Detect which cell encompasses the target text, then output its (x, y) center coordinate. 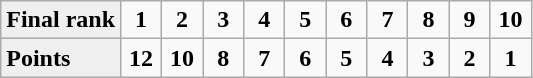
12 (142, 58)
Points (61, 58)
9 (470, 20)
Final rank (61, 20)
